Identify which cell holds the provided text, then report its [x, y] central coordinate. 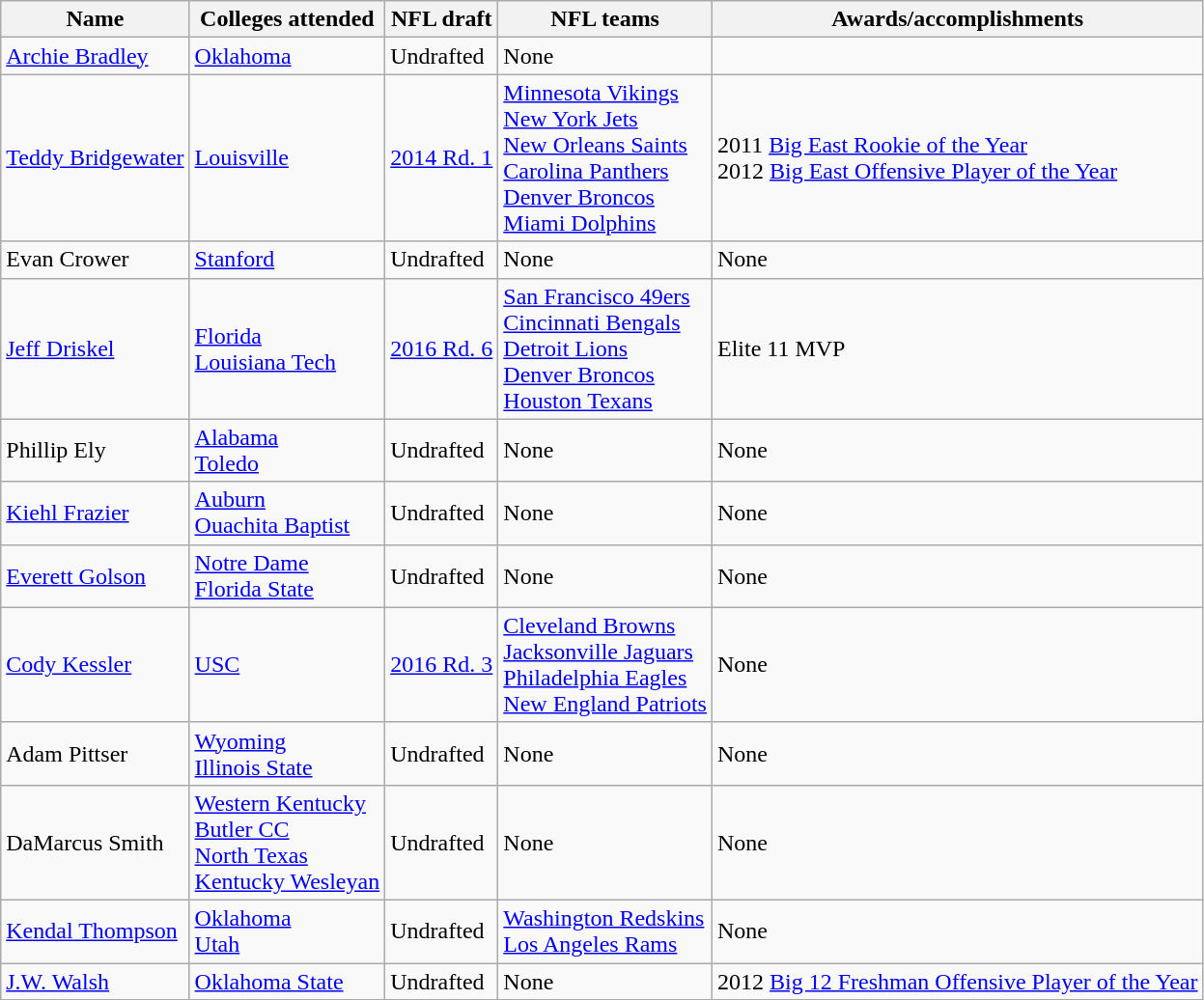
WyomingIllinois State [288, 753]
FloridaLouisiana Tech [288, 348]
Awards/accomplishments [958, 19]
Notre DameFlorida State [288, 575]
Stanford [288, 260]
Teddy Bridgewater [95, 158]
Name [95, 19]
Everett Golson [95, 575]
DaMarcus Smith [95, 842]
Louisville [288, 158]
OklahomaUtah [288, 931]
Minnesota VikingsNew York JetsNew Orleans SaintsCarolina PanthersDenver BroncosMiami Dolphins [605, 158]
Kiehl Frazier [95, 514]
Archie Bradley [95, 56]
Kendal Thompson [95, 931]
Phillip Ely [95, 450]
Jeff Driskel [95, 348]
J.W. Walsh [95, 982]
Cody Kessler [95, 664]
USC [288, 664]
AuburnOuachita Baptist [288, 514]
Oklahoma State [288, 982]
Adam Pittser [95, 753]
AlabamaToledo [288, 450]
2014 Rd. 1 [442, 158]
San Francisco 49ersCincinnati BengalsDetroit LionsDenver BroncosHouston Texans [605, 348]
Western KentuckyButler CCNorth TexasKentucky Wesleyan [288, 842]
2016 Rd. 3 [442, 664]
2016 Rd. 6 [442, 348]
Colleges attended [288, 19]
NFL draft [442, 19]
Washington RedskinsLos Angeles Rams [605, 931]
2012 Big 12 Freshman Offensive Player of the Year [958, 982]
Cleveland BrownsJacksonville JaguarsPhiladelphia EaglesNew England Patriots [605, 664]
2011 Big East Rookie of the Year2012 Big East Offensive Player of the Year [958, 158]
Oklahoma [288, 56]
Elite 11 MVP [958, 348]
NFL teams [605, 19]
Evan Crower [95, 260]
